Return the [X, Y] coordinate for the center point of the cell that contains the specified text.  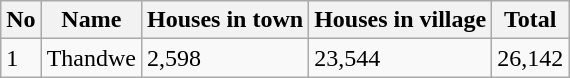
26,142 [530, 58]
23,544 [400, 58]
Name [91, 20]
Total [530, 20]
No [21, 20]
1 [21, 58]
Houses in village [400, 20]
2,598 [226, 58]
Thandwe [91, 58]
Houses in town [226, 20]
